Identify which cell holds the provided text, then report its [x, y] central coordinate. 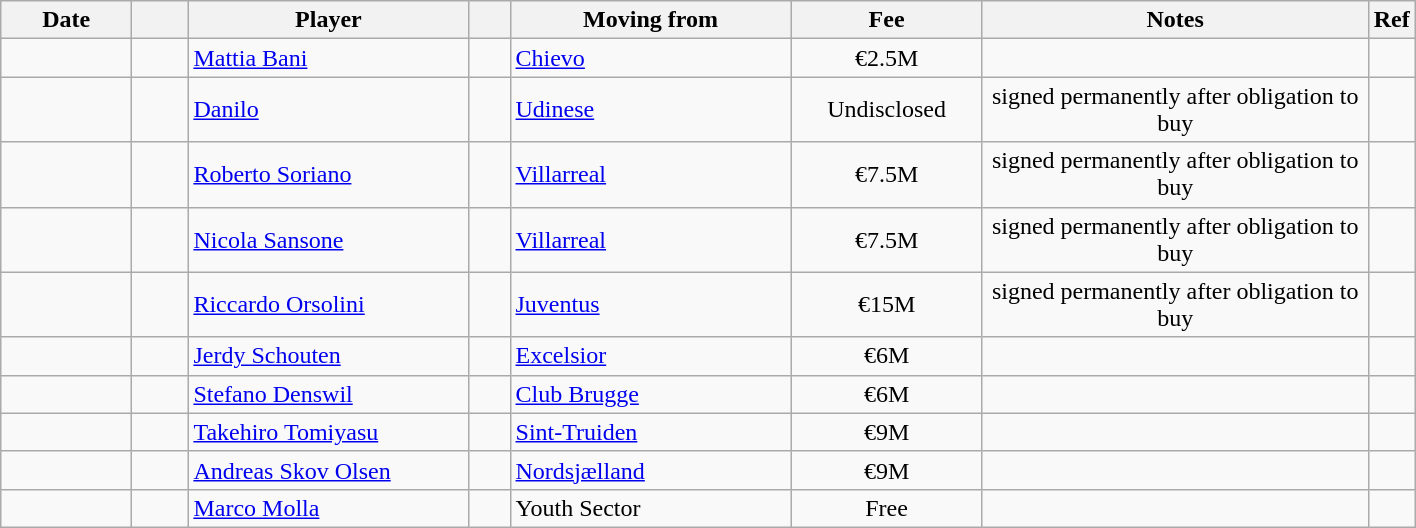
Excelsior [650, 356]
Undisclosed [886, 110]
Andreas Skov Olsen [328, 470]
Ref [1392, 20]
Juventus [650, 304]
Chievo [650, 58]
Date [66, 20]
Moving from [650, 20]
Jerdy Schouten [328, 356]
Nicola Sansone [328, 240]
Notes [1175, 20]
Nordsjælland [650, 470]
Mattia Bani [328, 58]
Riccardo Orsolini [328, 304]
Marco Molla [328, 508]
Free [886, 508]
Sint-Truiden [650, 432]
Club Brugge [650, 394]
€2.5M [886, 58]
Danilo [328, 110]
Stefano Denswil [328, 394]
Takehiro Tomiyasu [328, 432]
Roberto Soriano [328, 174]
Player [328, 20]
Fee [886, 20]
€15M [886, 304]
Udinese [650, 110]
Youth Sector [650, 508]
